Detect which cell encompasses the target text, then output its (X, Y) center coordinate. 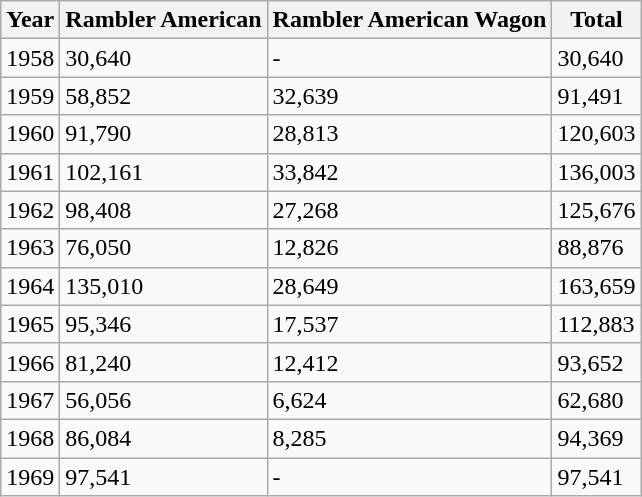
8,285 (410, 438)
Year (30, 20)
93,652 (596, 362)
81,240 (164, 362)
94,369 (596, 438)
125,676 (596, 210)
1967 (30, 400)
1964 (30, 286)
98,408 (164, 210)
120,603 (596, 134)
1962 (30, 210)
1968 (30, 438)
88,876 (596, 248)
27,268 (410, 210)
17,537 (410, 324)
1965 (30, 324)
1963 (30, 248)
56,056 (164, 400)
12,412 (410, 362)
62,680 (596, 400)
1969 (30, 477)
86,084 (164, 438)
91,790 (164, 134)
163,659 (596, 286)
1960 (30, 134)
Rambler American (164, 20)
112,883 (596, 324)
1966 (30, 362)
1959 (30, 96)
Rambler American Wagon (410, 20)
95,346 (164, 324)
28,813 (410, 134)
76,050 (164, 248)
91,491 (596, 96)
1961 (30, 172)
Total (596, 20)
1958 (30, 58)
6,624 (410, 400)
135,010 (164, 286)
32,639 (410, 96)
33,842 (410, 172)
136,003 (596, 172)
12,826 (410, 248)
102,161 (164, 172)
28,649 (410, 286)
58,852 (164, 96)
